Pinpoint the cell where the given text exists, returning its [x, y] midpoint coordinate. 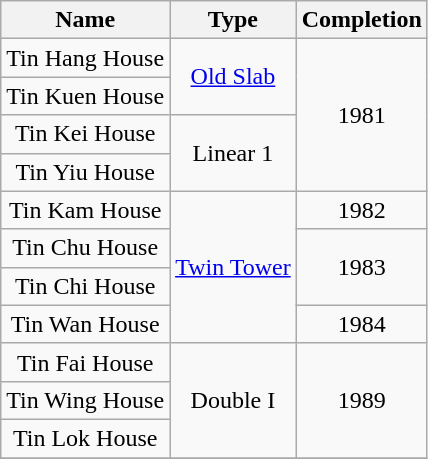
Tin Chu House [86, 248]
Tin Yiu House [86, 172]
1984 [362, 324]
Tin Hang House [86, 58]
Double I [234, 400]
Tin Wing House [86, 400]
Type [234, 20]
Tin Kuen House [86, 96]
Linear 1 [234, 153]
Tin Chi House [86, 286]
Completion [362, 20]
Tin Kam House [86, 210]
1981 [362, 115]
Tin Wan House [86, 324]
Twin Tower [234, 267]
Tin Lok House [86, 438]
Tin Fai House [86, 362]
Name [86, 20]
Old Slab [234, 77]
1989 [362, 400]
1982 [362, 210]
1983 [362, 267]
Tin Kei House [86, 134]
